Return the (x, y) coordinate for the center point of the cell that contains the specified text.  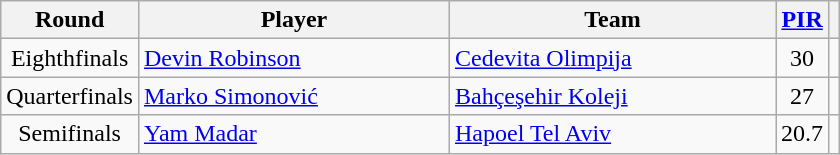
Yam Madar (294, 134)
30 (802, 58)
Devin Robinson (294, 58)
Hapoel Tel Aviv (612, 134)
Semifinals (70, 134)
Team (612, 20)
Cedevita Olimpija (612, 58)
Bahçeşehir Koleji (612, 96)
PIR (802, 20)
Quarterfinals (70, 96)
Marko Simonović (294, 96)
Round (70, 20)
27 (802, 96)
Eighthfinals (70, 58)
Player (294, 20)
20.7 (802, 134)
